For the text-containing cell, return its midpoint in [x, y] coordinate format. 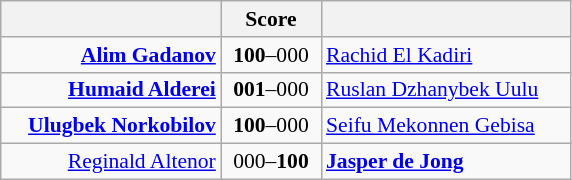
Reginald Altenor [111, 162]
000–100 [271, 162]
Jasper de Jong [446, 162]
Alim Gadanov [111, 55]
Ruslan Dzhanybek Uulu [446, 90]
Rachid El Kadiri [446, 55]
Seifu Mekonnen Gebisa [446, 126]
Score [271, 19]
Ulugbek Norkobilov [111, 126]
001–000 [271, 90]
Humaid Alderei [111, 90]
